Provide the [X, Y] coordinate of the cell's center where the given text is located.  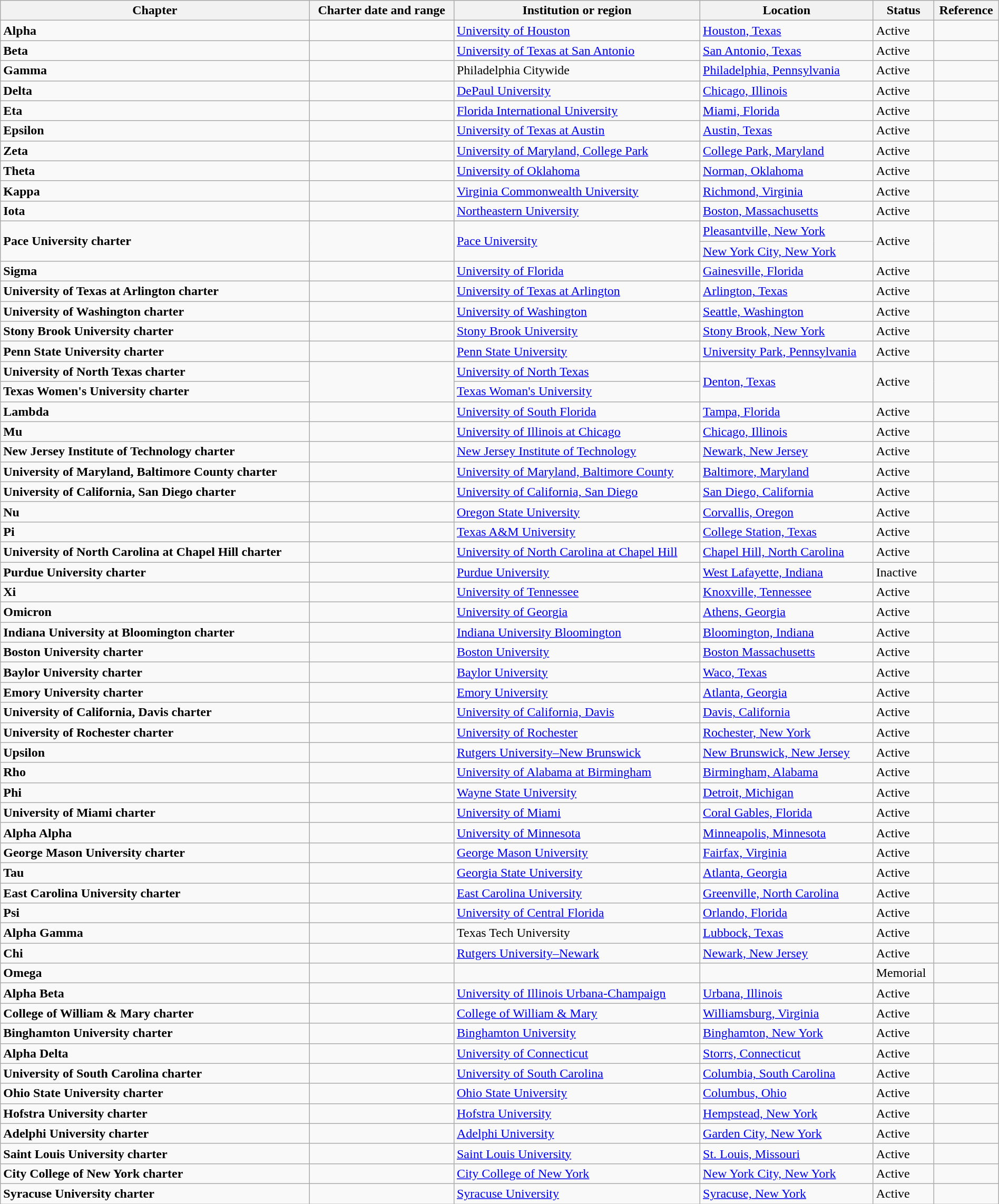
Arlington, Texas [787, 291]
Ohio State University charter [155, 1093]
University of North Texas charter [155, 371]
Baylor University [576, 672]
Alpha Beta [155, 993]
St. Louis, Missouri [787, 1153]
Xi [155, 592]
Stony Brook University charter [155, 331]
Boston University charter [155, 652]
Chapel Hill, North Carolina [787, 552]
Boston, Massachusetts [787, 211]
Denton, Texas [787, 381]
Beta [155, 51]
Omega [155, 973]
Theta [155, 171]
Tau [155, 873]
Alpha [155, 31]
Northeastern University [576, 211]
San Antonio, Texas [787, 51]
University of Minnesota [576, 833]
Indiana University at Bloomington charter [155, 632]
East Carolina University charter [155, 893]
University of North Carolina at Chapel Hill [576, 552]
Gamma [155, 71]
Hempstead, New York [787, 1113]
Corvallis, Oregon [787, 512]
Syracuse, New York [787, 1193]
Alpha Delta [155, 1053]
Texas Woman's University [576, 391]
University of California, Davis charter [155, 712]
Baltimore, Maryland [787, 472]
Oregon State University [576, 512]
University of Georgia [576, 612]
Urbana, Illinois [787, 993]
Indiana University Bloomington [576, 632]
West Lafayette, Indiana [787, 572]
Saint Louis University [576, 1153]
Detroit, Michigan [787, 792]
University of Maryland, Baltimore County [576, 472]
Athens, Georgia [787, 612]
University of North Texas [576, 371]
Coral Gables, Florida [787, 813]
Columbus, Ohio [787, 1093]
Philadelphia, Pennsylvania [787, 71]
Greenville, North Carolina [787, 893]
Charter date and range [381, 11]
Lambda [155, 412]
University of California, Davis [576, 712]
Florida International University [576, 111]
Pi [155, 532]
University of South Florida [576, 412]
Phi [155, 792]
Binghamton University [576, 1033]
University Park, Pennsylvania [787, 351]
Mu [155, 432]
Adelphi University [576, 1133]
Saint Louis University charter [155, 1153]
Pace University charter [155, 241]
Davis, California [787, 712]
Binghamton University charter [155, 1033]
Inactive [903, 572]
Lubbock, Texas [787, 933]
Iota [155, 211]
Baylor University charter [155, 672]
New Jersey Institute of Technology charter [155, 452]
Richmond, Virginia [787, 191]
Status [903, 11]
Houston, Texas [787, 31]
University of Illinois at Chicago [576, 432]
Sigma [155, 271]
College Station, Texas [787, 532]
Psi [155, 913]
Garden City, New York [787, 1133]
Stony Brook University [576, 331]
University of Washington [576, 311]
University of North Carolina at Chapel Hill charter [155, 552]
City College of New York [576, 1173]
Boston University [576, 652]
Emory University charter [155, 692]
Gainesville, Florida [787, 271]
College Park, Maryland [787, 151]
Tampa, Florida [787, 412]
Texas Tech University [576, 933]
Chapter [155, 11]
Reference [966, 11]
Minneapolis, Minnesota [787, 833]
Omicron [155, 612]
Memorial [903, 973]
City College of New York charter [155, 1173]
Boston Massachusetts [787, 652]
DePaul University [576, 91]
Zeta [155, 151]
Stony Brook, New York [787, 331]
University of Tennessee [576, 592]
University of Maryland, College Park [576, 151]
Texas A&M University [576, 532]
University of Houston [576, 31]
Seattle, Washington [787, 311]
Chi [155, 953]
Penn State University charter [155, 351]
College of William & Mary charter [155, 1013]
University of South Carolina charter [155, 1073]
University of Central Florida [576, 913]
Norman, Oklahoma [787, 171]
University of Maryland, Baltimore County charter [155, 472]
Wayne State University [576, 792]
Fairfax, Virginia [787, 853]
University of California, San Diego [576, 492]
Virginia Commonwealth University [576, 191]
Institution or region [576, 11]
Purdue University [576, 572]
Knoxville, Tennessee [787, 592]
Emory University [576, 692]
Delta [155, 91]
Storrs, Connecticut [787, 1053]
Orlando, Florida [787, 913]
Location [787, 11]
Rutgers University–Newark [576, 953]
Purdue University charter [155, 572]
Ohio State University [576, 1093]
University of Texas at Austin [576, 131]
New Brunswick, New Jersey [787, 752]
Alpha Gamma [155, 933]
Alpha Alpha [155, 833]
New Jersey Institute of Technology [576, 452]
Rho [155, 772]
University of Texas at Arlington charter [155, 291]
George Mason University [576, 853]
Rochester, New York [787, 732]
University of Illinois Urbana-Champaign [576, 993]
San Diego, California [787, 492]
University of Miami [576, 813]
University of Miami charter [155, 813]
University of Rochester [576, 732]
University of Alabama at Birmingham [576, 772]
East Carolina University [576, 893]
Epsilon [155, 131]
University of South Carolina [576, 1073]
University of Rochester charter [155, 732]
Binghamton, New York [787, 1033]
Texas Women's University charter [155, 391]
Hofstra University charter [155, 1113]
Miami, Florida [787, 111]
Williamsburg, Virginia [787, 1013]
George Mason University charter [155, 853]
Birmingham, Alabama [787, 772]
University of Texas at San Antonio [576, 51]
Upsilon [155, 752]
University of Washington charter [155, 311]
Pace University [576, 241]
Austin, Texas [787, 131]
University of Connecticut [576, 1053]
University of Oklahoma [576, 171]
Penn State University [576, 351]
Bloomington, Indiana [787, 632]
Syracuse University [576, 1193]
Waco, Texas [787, 672]
Columbia, South Carolina [787, 1073]
Hofstra University [576, 1113]
College of William & Mary [576, 1013]
Adelphi University charter [155, 1133]
Syracuse University charter [155, 1193]
Pleasantville, New York [787, 231]
Kappa [155, 191]
University of California, San Diego charter [155, 492]
University of Texas at Arlington [576, 291]
Nu [155, 512]
University of Florida [576, 271]
Philadelphia Citywide [576, 71]
Eta [155, 111]
Georgia State University [576, 873]
Rutgers University–New Brunswick [576, 752]
